Return (X, Y) of the center of cell containing provided text 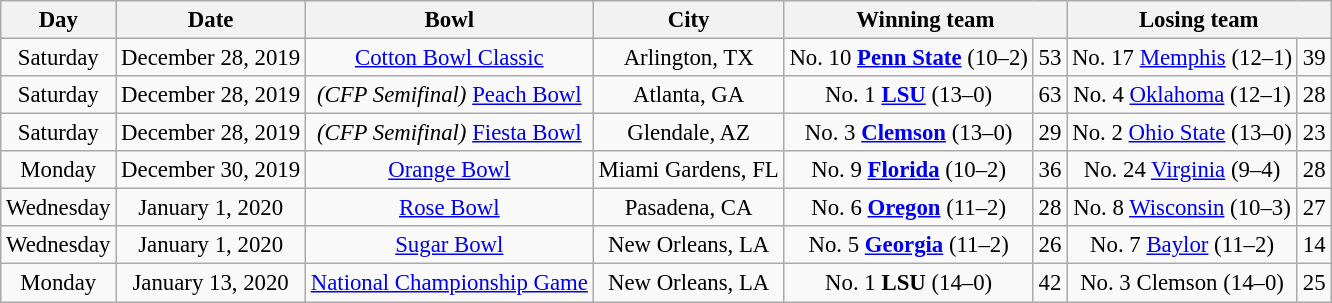
No. 8 Wisconsin (10–3) (1182, 208)
23 (1314, 133)
25 (1314, 283)
Date (211, 20)
Bowl (449, 20)
No. 1 LSU (14–0) (908, 283)
Sugar Bowl (449, 245)
Rose Bowl (449, 208)
63 (1050, 95)
No. 5 Georgia (11–2) (908, 245)
39 (1314, 58)
29 (1050, 133)
Atlanta, GA (688, 95)
Winning team (926, 20)
January 13, 2020 (211, 283)
No. 2 Ohio State (13–0) (1182, 133)
Glendale, AZ (688, 133)
Day (58, 20)
No. 3 Clemson (13–0) (908, 133)
December 30, 2019 (211, 170)
No. 7 Baylor (11–2) (1182, 245)
Orange Bowl (449, 170)
Cotton Bowl Classic (449, 58)
No. 1 LSU (13–0) (908, 95)
No. 4 Oklahoma (12–1) (1182, 95)
(CFP Semifinal) Peach Bowl (449, 95)
No. 24 Virginia (9–4) (1182, 170)
No. 10 Penn State (10–2) (908, 58)
National Championship Game (449, 283)
42 (1050, 283)
27 (1314, 208)
City (688, 20)
No. 9 Florida (10–2) (908, 170)
Miami Gardens, FL (688, 170)
Arlington, TX (688, 58)
No. 3 Clemson (14–0) (1182, 283)
Pasadena, CA (688, 208)
Losing team (1199, 20)
No. 17 Memphis (12–1) (1182, 58)
36 (1050, 170)
26 (1050, 245)
No. 6 Oregon (11–2) (908, 208)
53 (1050, 58)
(CFP Semifinal) Fiesta Bowl (449, 133)
14 (1314, 245)
